Identify which cell holds the provided text, then report its (x, y) central coordinate. 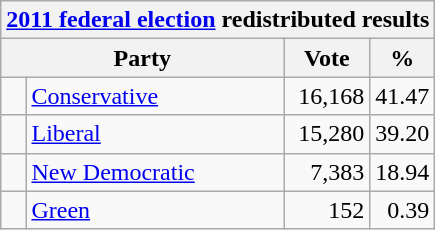
41.47 (402, 96)
16,168 (327, 96)
18.94 (402, 172)
39.20 (402, 134)
Green (155, 210)
15,280 (327, 134)
7,383 (327, 172)
New Democratic (155, 172)
Party (142, 58)
2011 federal election redistributed results (218, 20)
152 (327, 210)
Liberal (155, 134)
Conservative (155, 96)
Vote (327, 58)
0.39 (402, 210)
% (402, 58)
